Find where the given text appears and provide that cell's center as [X, Y] coordinate. 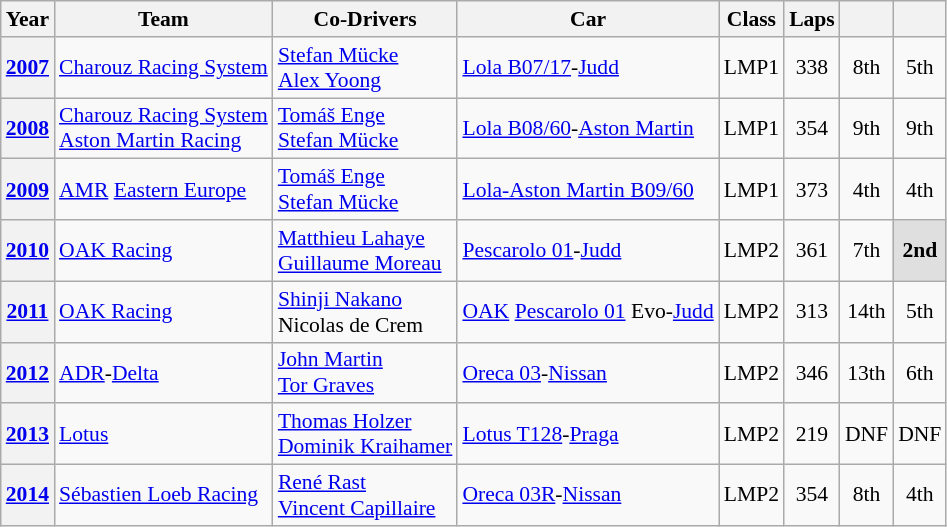
Stefan Mücke Alex Yoong [366, 68]
219 [812, 434]
Pescarolo 01-Judd [588, 250]
2009 [28, 190]
13th [866, 372]
Lotus T128-Praga [588, 434]
Thomas Holzer Dominik Kraihamer [366, 434]
14th [866, 312]
Sébastien Loeb Racing [164, 496]
Matthieu Lahaye Guillaume Moreau [366, 250]
2007 [28, 68]
ADR-Delta [164, 372]
2nd [920, 250]
7th [866, 250]
6th [920, 372]
338 [812, 68]
Shinji Nakano Nicolas de Crem [366, 312]
Lola B08/60-Aston Martin [588, 128]
Year [28, 19]
Charouz Racing System Aston Martin Racing [164, 128]
2013 [28, 434]
Co-Drivers [366, 19]
John Martin Tor Graves [366, 372]
Lotus [164, 434]
2014 [28, 496]
Car [588, 19]
René Rast Vincent Capillaire [366, 496]
Team [164, 19]
Oreca 03-Nissan [588, 372]
Charouz Racing System [164, 68]
346 [812, 372]
Oreca 03R-Nissan [588, 496]
2012 [28, 372]
2011 [28, 312]
Laps [812, 19]
373 [812, 190]
313 [812, 312]
361 [812, 250]
OAK Pescarolo 01 Evo-Judd [588, 312]
2008 [28, 128]
2010 [28, 250]
Lola B07/17-Judd [588, 68]
Class [752, 19]
Lola-Aston Martin B09/60 [588, 190]
AMR Eastern Europe [164, 190]
